Determine the [x, y] coordinate at the center of the cell enclosing the given text.  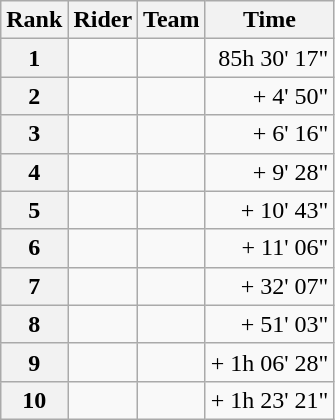
9 [34, 362]
3 [34, 134]
+ 6' 16" [270, 134]
6 [34, 248]
+ 1h 06' 28" [270, 362]
1 [34, 58]
Rank [34, 20]
10 [34, 400]
7 [34, 286]
+ 10' 43" [270, 210]
+ 51' 03" [270, 324]
+ 9' 28" [270, 172]
8 [34, 324]
+ 32' 07" [270, 286]
Rider [103, 20]
Time [270, 20]
4 [34, 172]
5 [34, 210]
+ 11' 06" [270, 248]
85h 30' 17" [270, 58]
Team [172, 20]
2 [34, 96]
+ 4' 50" [270, 96]
+ 1h 23' 21" [270, 400]
